Find where the given text appears and provide that cell's center as [x, y] coordinate. 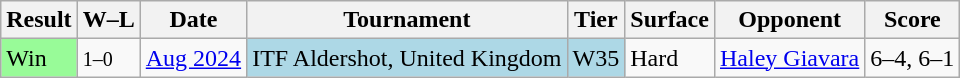
ITF Aldershot, United Kingdom [407, 58]
Haley Giavara [789, 58]
Result [39, 20]
Date [193, 20]
Win [39, 58]
Hard [670, 58]
Tournament [407, 20]
Score [912, 20]
Aug 2024 [193, 58]
W–L [108, 20]
Opponent [789, 20]
Surface [670, 20]
W35 [596, 58]
6–4, 6–1 [912, 58]
1–0 [108, 58]
Tier [596, 20]
